Determine the (x, y) coordinate at the center of the cell enclosing the given text.  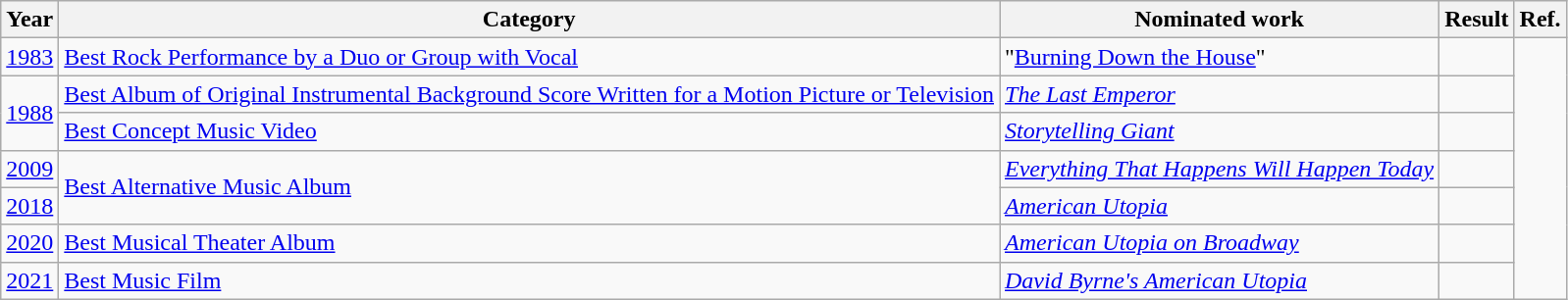
David Byrne's American Utopia (1219, 280)
Best Alternative Music Album (530, 187)
Year (29, 20)
2009 (29, 169)
Ref. (1541, 20)
Best Album of Original Instrumental Background Score Written for a Motion Picture or Television (530, 94)
Result (1477, 20)
American Utopia (1219, 206)
Best Music Film (530, 280)
1988 (29, 113)
2020 (29, 243)
1983 (29, 57)
American Utopia on Broadway (1219, 243)
Nominated work (1219, 20)
Storytelling Giant (1219, 131)
Best Musical Theater Album (530, 243)
"Burning Down the House" (1219, 57)
2018 (29, 206)
The Last Emperor (1219, 94)
Best Concept Music Video (530, 131)
Everything That Happens Will Happen Today (1219, 169)
Best Rock Performance by a Duo or Group with Vocal (530, 57)
2021 (29, 280)
Category (530, 20)
